Scan for the cell matching the given text and deliver its [X, Y] coordinate at center. 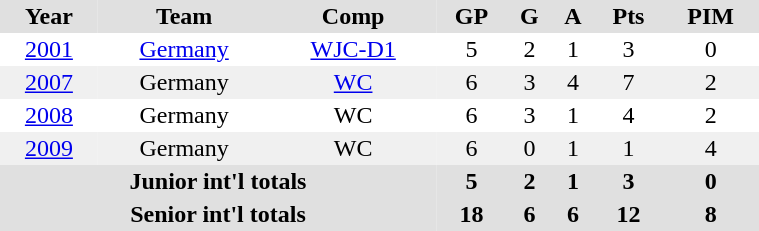
2007 [49, 82]
12 [628, 214]
Year [49, 16]
Team [184, 16]
Comp [352, 16]
7 [628, 82]
PIM [711, 16]
8 [711, 214]
18 [472, 214]
2001 [49, 50]
GP [472, 16]
WJC-D1 [352, 50]
Pts [628, 16]
A [573, 16]
2008 [49, 116]
G [530, 16]
2009 [49, 148]
Junior int'l totals [218, 182]
Senior int'l totals [218, 214]
